Extract the [x, y] coordinate from the center of the cell holding the provided text.  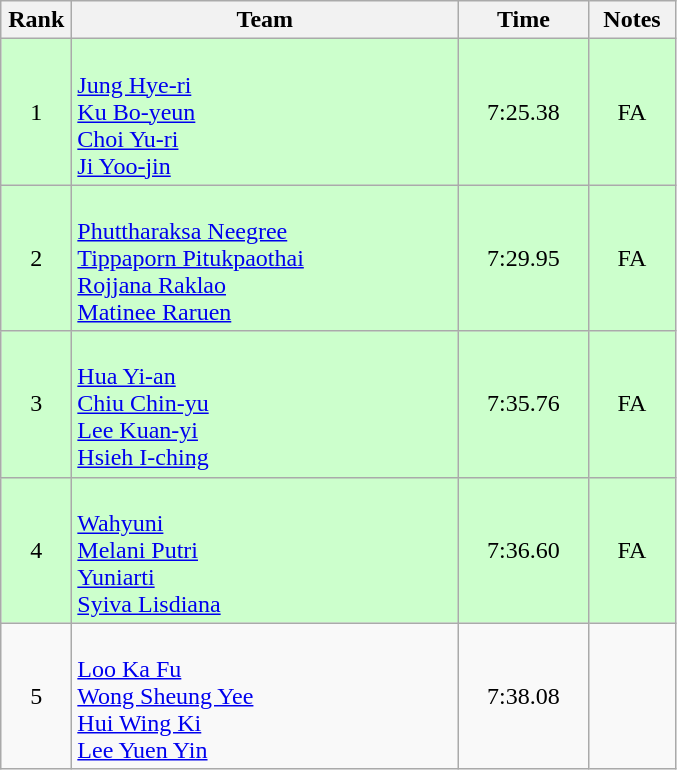
4 [36, 550]
Hua Yi-anChiu Chin-yuLee Kuan-yiHsieh I-ching [265, 404]
7:25.38 [524, 112]
7:38.08 [524, 696]
1 [36, 112]
Time [524, 20]
7:35.76 [524, 404]
Loo Ka FuWong Sheung YeeHui Wing KiLee Yuen Yin [265, 696]
Rank [36, 20]
Jung Hye-riKu Bo-yeunChoi Yu-riJi Yoo-jin [265, 112]
7:29.95 [524, 258]
3 [36, 404]
Phuttharaksa NeegreeTippaporn PitukpaothaiRojjana RaklaoMatinee Raruen [265, 258]
2 [36, 258]
WahyuniMelani PutriYuniartiSyiva Lisdiana [265, 550]
7:36.60 [524, 550]
Team [265, 20]
Notes [632, 20]
5 [36, 696]
